Determine the (x, y) coordinate at the center of the cell enclosing the given text.  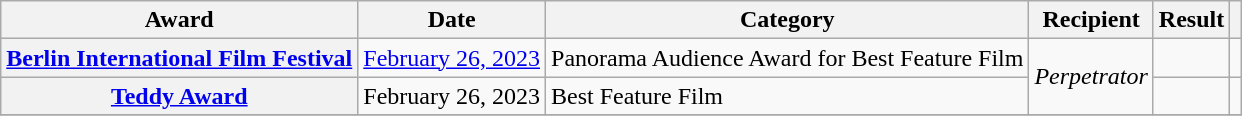
Berlin International Film Festival (180, 58)
Category (788, 20)
Date (452, 20)
Award (180, 20)
Recipient (1091, 20)
Panorama Audience Award for Best Feature Film (788, 58)
Perpetrator (1091, 77)
Teddy Award (180, 96)
Result (1191, 20)
Best Feature Film (788, 96)
